Find where the given text appears and provide that cell's center as [X, Y] coordinate. 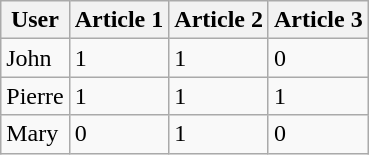
John [35, 58]
User [35, 20]
Article 1 [119, 20]
Article 3 [318, 20]
Mary [35, 134]
Article 2 [219, 20]
Pierre [35, 96]
